Extract the [X, Y] coordinate from the center of the cell holding the provided text.  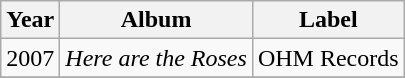
Album [156, 20]
2007 [30, 58]
Year [30, 20]
Here are the Roses [156, 58]
Label [328, 20]
OHM Records [328, 58]
